Return the (x, y) coordinate for the center point of the cell that contains the specified text.  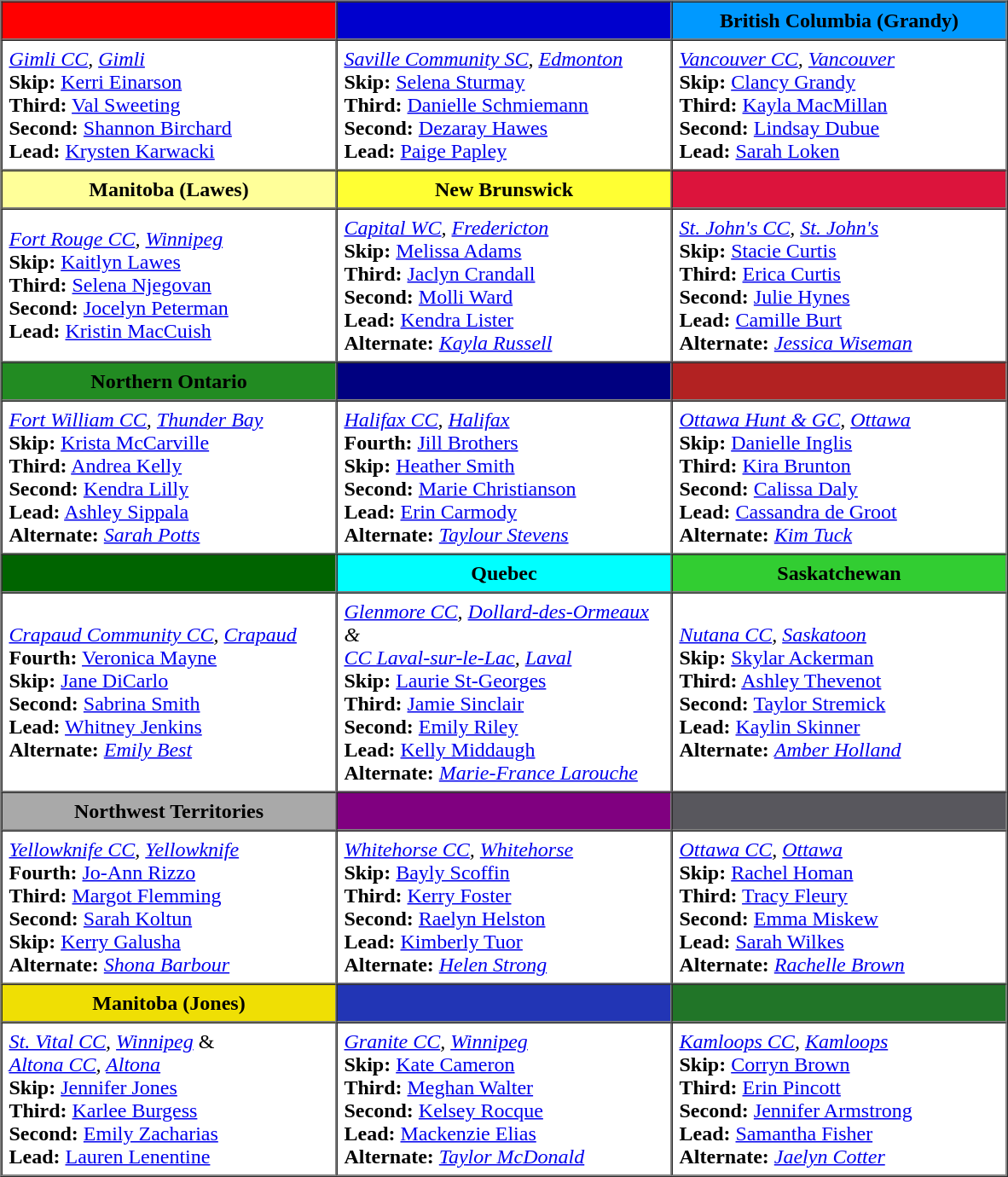
Ottawa CC, OttawaSkip: Rachel Homan Third: Tracy Fleury Second: Emma Miskew Lead: Sarah Wilkes Alternate: Rachelle Brown (839, 907)
British Columbia (Grandy) (839, 20)
Capital WC, FrederictonSkip: Melissa Adams Third: Jaclyn Crandall Second: Molli Ward Lead: Kendra Lister Alternate: Kayla Russell (503, 285)
Saskatchewan (839, 573)
Fort Rouge CC, WinnipegSkip: Kaitlyn Lawes Third: Selena Njegovan Second: Jocelyn Peterman Lead: Kristin MacCuish (169, 285)
Vancouver CC, VancouverSkip: Clancy Grandy Third: Kayla MacMillan Second: Lindsay Dubue Lead: Sarah Loken (839, 104)
Nutana CC, SaskatoonSkip: Skylar Ackerman Third: Ashley Thevenot Second: Taylor Stremick Lead: Kaylin Skinner Alternate: Amber Holland (839, 692)
Halifax CC, HalifaxFourth: Jill Brothers Skip: Heather Smith Second: Marie Christianson Lead: Erin Carmody Alternate: Taylour Stevens (503, 478)
Gimli CC, GimliSkip: Kerri Einarson Third: Val Sweeting Second: Shannon Birchard Lead: Krysten Karwacki (169, 104)
Northern Ontario (169, 380)
Whitehorse CC, WhitehorseSkip: Bayly Scoffin Third: Kerry Foster Second: Raelyn Helston Lead: Kimberly Tuor Alternate: Helen Strong (503, 907)
Granite CC, WinnipegSkip: Kate Cameron Third: Meghan Walter Second: Kelsey Rocque Lead: Mackenzie Elias Alternate: Taylor McDonald (503, 1099)
Yellowknife CC, YellowknifeFourth: Jo-Ann Rizzo Third: Margot Flemming Second: Sarah Koltun Skip: Kerry Galusha Alternate: Shona Barbour (169, 907)
Saville Community SC, EdmontonSkip: Selena Sturmay Third: Danielle Schmiemann Second: Dezaray Hawes Lead: Paige Papley (503, 104)
St. John's CC, St. John'sSkip: Stacie Curtis Third: Erica Curtis Second: Julie Hynes Lead: Camille Burt Alternate: Jessica Wiseman (839, 285)
Manitoba (Jones) (169, 1003)
New Brunswick (503, 189)
Crapaud Community CC, CrapaudFourth: Veronica Mayne Skip: Jane DiCarlo Second: Sabrina Smith Lead: Whitney Jenkins Alternate: Emily Best (169, 692)
Fort William CC, Thunder BaySkip: Krista McCarville Third: Andrea Kelly Second: Kendra Lilly Lead: Ashley Sippala Alternate: Sarah Potts (169, 478)
Northwest Territories (169, 810)
St. Vital CC, Winnipeg &Altona CC, AltonaSkip: Jennifer Jones Third: Karlee Burgess Second: Emily Zacharias Lead: Lauren Lenentine (169, 1099)
Kamloops CC, KamloopsSkip: Corryn Brown Third: Erin Pincott Second: Jennifer Armstrong Lead: Samantha Fisher Alternate: Jaelyn Cotter (839, 1099)
Quebec (503, 573)
Ottawa Hunt & GC, OttawaSkip: Danielle Inglis Third: Kira Brunton Second: Calissa Daly Lead: Cassandra de Groot Alternate: Kim Tuck (839, 478)
Manitoba (Lawes) (169, 189)
